Determine the (x, y) coordinate at the center of the cell enclosing the given text.  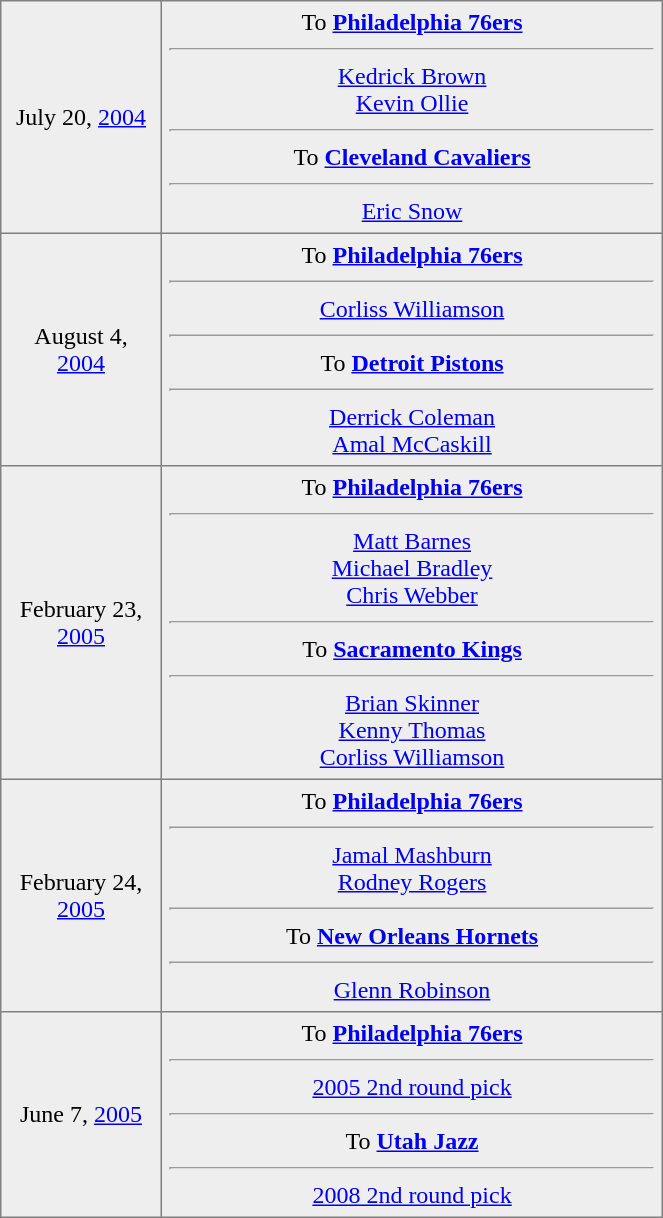
July 20, 2004 (81, 117)
February 23, 2005 (81, 623)
To Philadelphia 76ersKedrick BrownKevin OllieTo Cleveland CavaliersEric Snow (412, 117)
February 24, 2005 (81, 895)
June 7, 2005 (81, 1115)
To Philadelphia 76ers2005 2nd round pickTo Utah Jazz2008 2nd round pick (412, 1115)
To Philadelphia 76ersCorliss WilliamsonTo Detroit PistonsDerrick ColemanAmal McCaskill (412, 349)
To Philadelphia 76ersJamal MashburnRodney RogersTo New Orleans HornetsGlenn Robinson (412, 895)
To Philadelphia 76ersMatt BarnesMichael BradleyChris WebberTo Sacramento KingsBrian SkinnerKenny ThomasCorliss Williamson (412, 623)
August 4, 2004 (81, 349)
